Scan for the cell matching the given text and deliver its (x, y) coordinate at center. 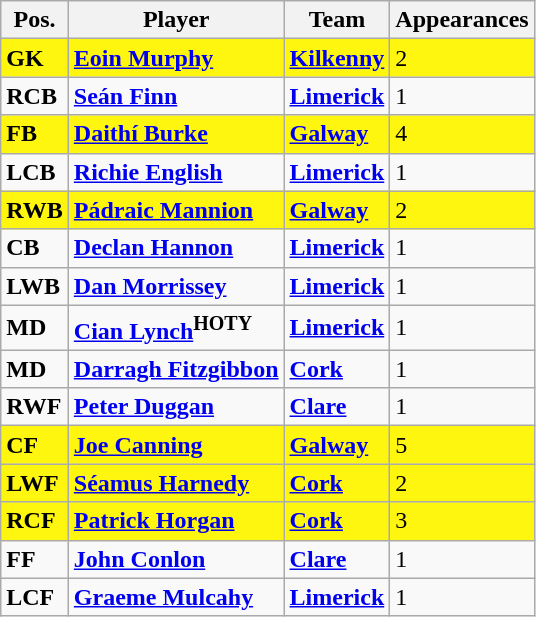
Graeme Mulcahy (176, 597)
Kilkenny (337, 58)
CB (35, 248)
John Conlon (176, 559)
Declan Hannon (176, 248)
Player (176, 20)
RCF (35, 521)
Pos. (35, 20)
LWF (35, 483)
4 (462, 134)
Eoin Murphy (176, 58)
CF (35, 445)
Team (337, 20)
LCB (35, 172)
RWB (35, 210)
Richie English (176, 172)
Cian LynchHOTY (176, 328)
GK (35, 58)
Séamus Harnedy (176, 483)
3 (462, 521)
FF (35, 559)
FB (35, 134)
Joe Canning (176, 445)
Daithí Burke (176, 134)
Appearances (462, 20)
Pádraic Mannion (176, 210)
Seán Finn (176, 96)
Dan Morrissey (176, 286)
LWB (35, 286)
RWF (35, 407)
Peter Duggan (176, 407)
Darragh Fitzgibbon (176, 369)
RCB (35, 96)
5 (462, 445)
LCF (35, 597)
Patrick Horgan (176, 521)
